Extract the (X, Y) coordinate from the center of the cell holding the provided text.  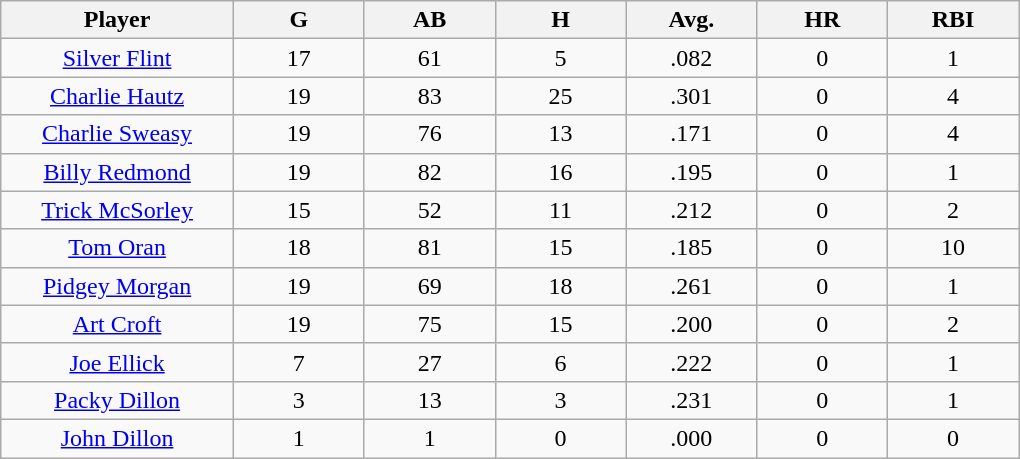
10 (954, 248)
83 (430, 96)
Art Croft (118, 324)
.171 (692, 134)
.231 (692, 400)
.185 (692, 248)
6 (560, 362)
.212 (692, 210)
Billy Redmond (118, 172)
7 (298, 362)
Trick McSorley (118, 210)
81 (430, 248)
RBI (954, 20)
Pidgey Morgan (118, 286)
AB (430, 20)
52 (430, 210)
61 (430, 58)
.082 (692, 58)
Player (118, 20)
Silver Flint (118, 58)
.195 (692, 172)
Avg. (692, 20)
69 (430, 286)
82 (430, 172)
John Dillon (118, 438)
.200 (692, 324)
Charlie Hautz (118, 96)
HR (822, 20)
G (298, 20)
75 (430, 324)
.222 (692, 362)
Joe Ellick (118, 362)
16 (560, 172)
Charlie Sweasy (118, 134)
76 (430, 134)
5 (560, 58)
11 (560, 210)
Tom Oran (118, 248)
17 (298, 58)
H (560, 20)
Packy Dillon (118, 400)
.261 (692, 286)
.000 (692, 438)
25 (560, 96)
.301 (692, 96)
27 (430, 362)
